For the text-containing cell, return its midpoint in [x, y] coordinate format. 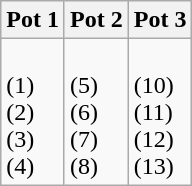
Pot 3 [160, 20]
(10) (11) (12) (13) [160, 112]
Pot 2 [96, 20]
Pot 1 [33, 20]
(5) (6) (7) (8) [96, 112]
(1) (2) (3) (4) [33, 112]
